Provide the (x, y) coordinate of the cell's center where the given text is located.  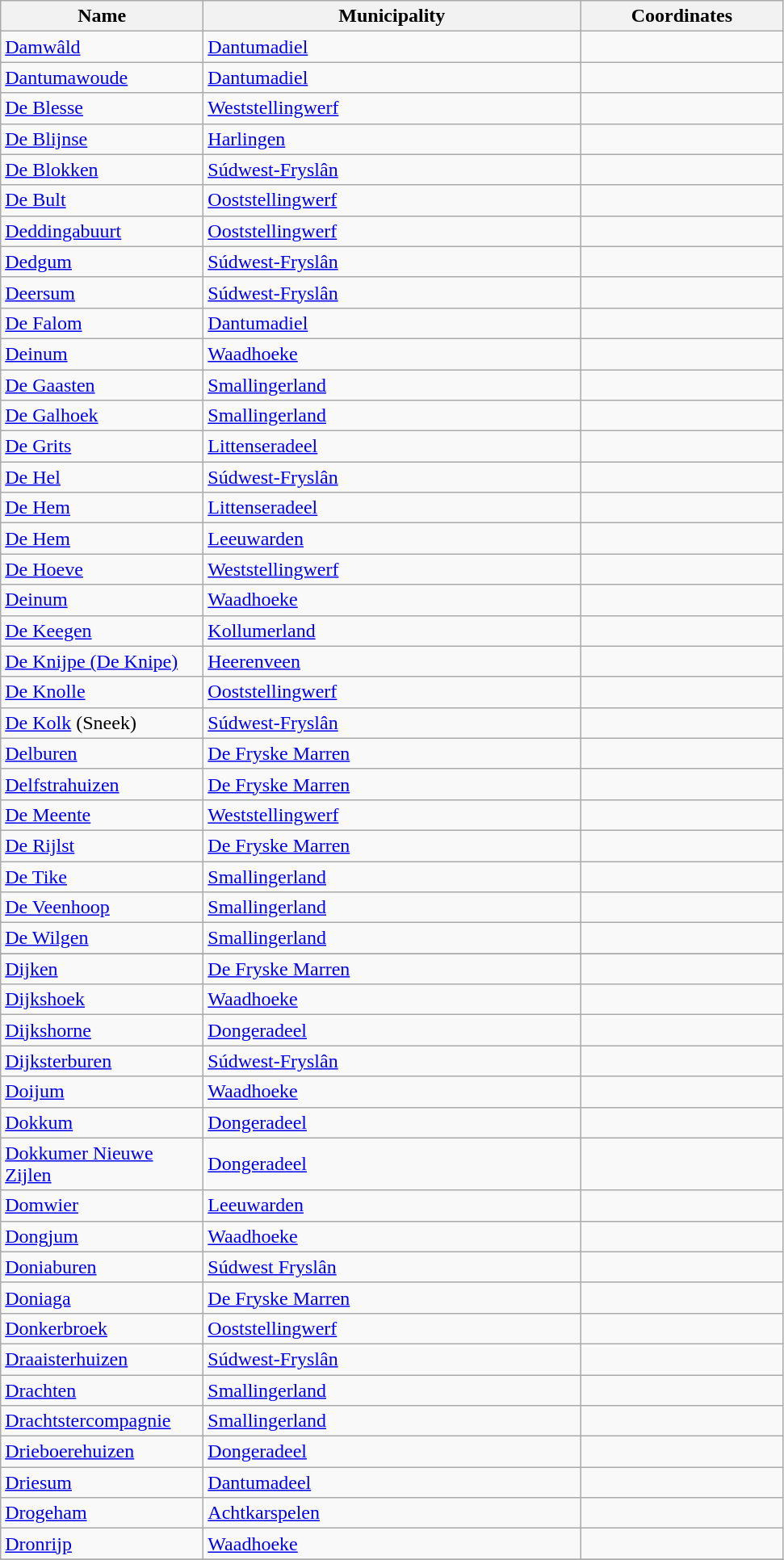
Dijken (102, 969)
De Knolle (102, 692)
De Blijnse (102, 139)
De Hel (102, 477)
Coordinates (681, 16)
Dijkshorne (102, 1030)
Driesum (102, 1482)
De Knijpe (De Knipe) (102, 661)
De Wilgen (102, 938)
Delfstrahuizen (102, 784)
De Hoeve (102, 569)
De Blokken (102, 170)
De Blesse (102, 108)
Achtkarspelen (392, 1513)
Deersum (102, 292)
Municipality (392, 16)
Draaisterhuizen (102, 1359)
Drachtstercompagnie (102, 1421)
Doniaburen (102, 1267)
Damwâld (102, 47)
Drieboerehuizen (102, 1452)
Domwier (102, 1206)
De Rijlst (102, 845)
Dronrijp (102, 1544)
Súdwest Fryslân (392, 1267)
Kollumerland (392, 631)
Delburen (102, 753)
Dokkum (102, 1122)
De Grits (102, 447)
De Meente (102, 815)
Dokkumer Nieuwe Zijlen (102, 1164)
Heerenveen (392, 661)
Harlingen (392, 139)
Dedgum (102, 262)
Dijksterburen (102, 1061)
De Galhoek (102, 416)
Doniaga (102, 1298)
Doijum (102, 1092)
De Veenhoop (102, 908)
Donkerbroek (102, 1328)
Deddingabuurt (102, 231)
De Gaasten (102, 385)
Dantumawoude (102, 78)
De Tike (102, 876)
Name (102, 16)
De Falom (102, 323)
Dantumadeel (392, 1482)
Dijkshoek (102, 1000)
De Keegen (102, 631)
De Bult (102, 200)
Drogeham (102, 1513)
Drachten (102, 1390)
De Kolk (Sneek) (102, 723)
Dongjum (102, 1236)
